Extract the (x, y) coordinate from the center of the cell holding the provided text.  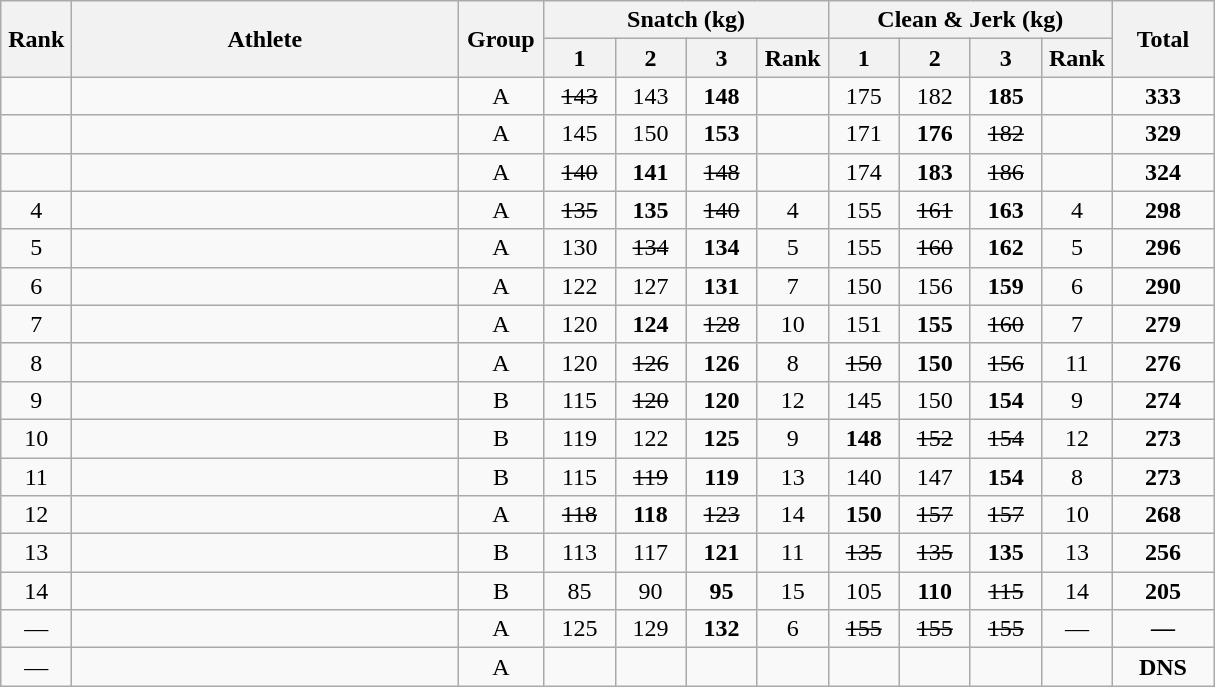
Group (501, 39)
147 (934, 477)
127 (650, 286)
123 (722, 515)
290 (1162, 286)
105 (864, 591)
176 (934, 134)
274 (1162, 400)
163 (1006, 210)
161 (934, 210)
186 (1006, 172)
124 (650, 324)
279 (1162, 324)
276 (1162, 362)
Athlete (265, 39)
128 (722, 324)
183 (934, 172)
129 (650, 629)
256 (1162, 553)
121 (722, 553)
Clean & Jerk (kg) (970, 20)
Snatch (kg) (686, 20)
159 (1006, 286)
141 (650, 172)
DNS (1162, 667)
110 (934, 591)
329 (1162, 134)
85 (580, 591)
132 (722, 629)
117 (650, 553)
113 (580, 553)
174 (864, 172)
Total (1162, 39)
171 (864, 134)
90 (650, 591)
131 (722, 286)
298 (1162, 210)
130 (580, 248)
185 (1006, 96)
95 (722, 591)
162 (1006, 248)
152 (934, 438)
153 (722, 134)
15 (792, 591)
296 (1162, 248)
333 (1162, 96)
175 (864, 96)
268 (1162, 515)
151 (864, 324)
324 (1162, 172)
205 (1162, 591)
